Extract the [X, Y] coordinate from the center of the cell holding the provided text.  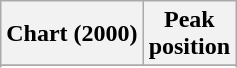
Peakposition [189, 34]
Chart (2000) [72, 34]
